From the cell containing the given text, extract its center point as [x, y] coordinate. 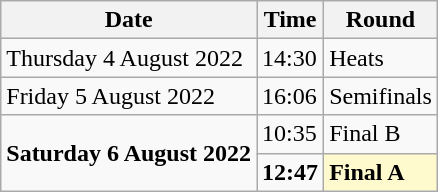
Thursday 4 August 2022 [129, 58]
Saturday 6 August 2022 [129, 153]
14:30 [290, 58]
12:47 [290, 172]
Time [290, 20]
10:35 [290, 134]
Date [129, 20]
Final B [381, 134]
Friday 5 August 2022 [129, 96]
16:06 [290, 96]
Final A [381, 172]
Semifinals [381, 96]
Round [381, 20]
Heats [381, 58]
